Return (x, y) of the center of cell containing provided text 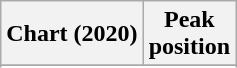
Chart (2020) (72, 34)
Peakposition (189, 34)
